Output the [x, y] coordinate of the center of the cell containing the given text.  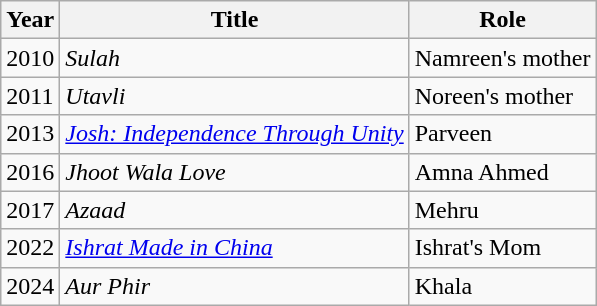
Mehru [502, 210]
Namreen's mother [502, 58]
Year [30, 20]
Sulah [234, 58]
2024 [30, 286]
Ishrat Made in China [234, 248]
2022 [30, 248]
2017 [30, 210]
Parveen [502, 134]
2013 [30, 134]
Utavli [234, 96]
Azaad [234, 210]
2010 [30, 58]
Ishrat's Mom [502, 248]
Noreen's mother [502, 96]
2011 [30, 96]
Amna Ahmed [502, 172]
Aur Phir [234, 286]
2016 [30, 172]
Khala [502, 286]
Jhoot Wala Love [234, 172]
Title [234, 20]
Josh: Independence Through Unity [234, 134]
Role [502, 20]
